Return the (x, y) coordinate for the center point of the cell that contains the specified text.  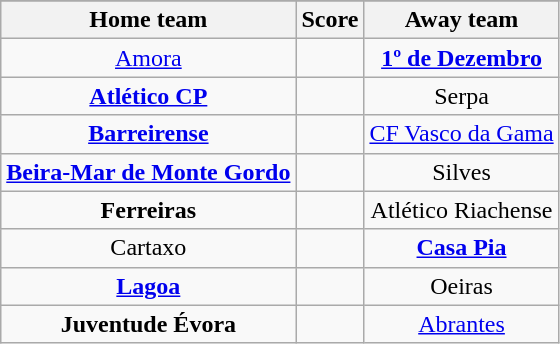
1º de Dezembro (462, 58)
Oeiras (462, 286)
Home team (148, 20)
Beira-Mar de Monte Gordo (148, 172)
Silves (462, 172)
Cartaxo (148, 248)
Casa Pia (462, 248)
Amora (148, 58)
Ferreiras (148, 210)
Lagoa (148, 286)
Juventude Évora (148, 324)
Abrantes (462, 324)
Atlético Riachense (462, 210)
CF Vasco da Gama (462, 134)
Atlético CP (148, 96)
Serpa (462, 96)
Score (330, 20)
Barreirense (148, 134)
Away team (462, 20)
